Scan for the cell matching the given text and deliver its [x, y] coordinate at center. 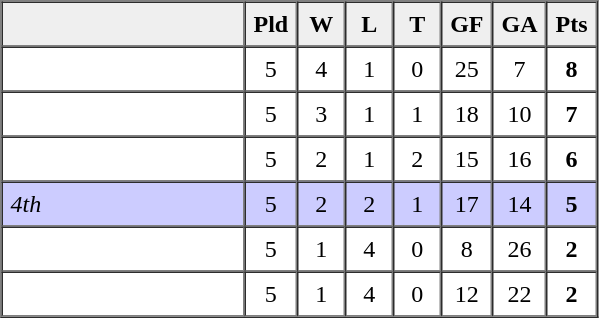
25 [466, 68]
17 [466, 204]
14 [520, 204]
GA [520, 24]
16 [520, 158]
18 [466, 114]
10 [520, 114]
4th [124, 204]
Pld [270, 24]
6 [572, 158]
GF [466, 24]
T [417, 24]
12 [466, 294]
3 [321, 114]
22 [520, 294]
15 [466, 158]
W [321, 24]
L [369, 24]
26 [520, 248]
Pts [572, 24]
